Detect which cell encompasses the target text, then output its (X, Y) center coordinate. 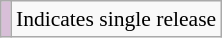
Indicates single release (116, 19)
